Identify which cell holds the provided text, then report its [x, y] central coordinate. 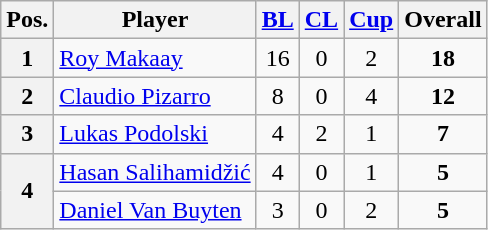
18 [443, 58]
Player [155, 20]
8 [278, 96]
Claudio Pizarro [155, 96]
CL [321, 20]
Hasan Salihamidžić [155, 172]
Overall [443, 20]
7 [443, 134]
Daniel Van Buyten [155, 210]
Cup [372, 20]
12 [443, 96]
Lukas Podolski [155, 134]
16 [278, 58]
Pos. [28, 20]
BL [278, 20]
Roy Makaay [155, 58]
